Return the [x, y] coordinate for the center point of the cell that contains the specified text.  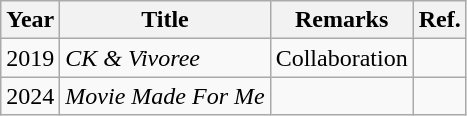
Year [30, 20]
2024 [30, 96]
Movie Made For Me [165, 96]
Collaboration [342, 58]
CK & Vivoree [165, 58]
Ref. [440, 20]
2019 [30, 58]
Remarks [342, 20]
Title [165, 20]
